Determine the [x, y] coordinate at the center of the cell enclosing the given text.  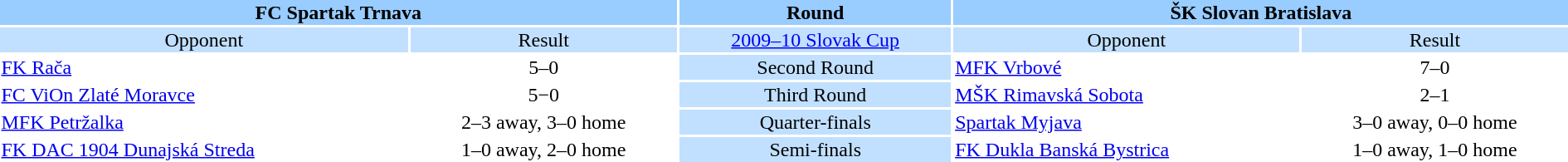
1–0 away, 2–0 home [544, 150]
FK Dukla Banská Bystrica [1127, 150]
FC ViOn Zlaté Moravce [204, 95]
MŠK Rimavská Sobota [1127, 95]
ŠK Slovan Bratislava [1261, 12]
Spartak Myjava [1127, 122]
Quarter-finals [816, 122]
7–0 [1435, 67]
5−0 [544, 95]
MFK Petržalka [204, 122]
FK DAC 1904 Dunajská Streda [204, 150]
Round [816, 12]
1–0 away, 1–0 home [1435, 150]
5–0 [544, 67]
2–3 away, 3–0 home [544, 122]
2009–10 Slovak Cup [816, 40]
FK Rača [204, 67]
3–0 away, 0–0 home [1435, 122]
Third Round [816, 95]
2–1 [1435, 95]
Semi-finals [816, 150]
Second Round [816, 67]
FC Spartak Trnava [338, 12]
MFK Vrbové [1127, 67]
